Find where the given text appears and provide that cell's center as [X, Y] coordinate. 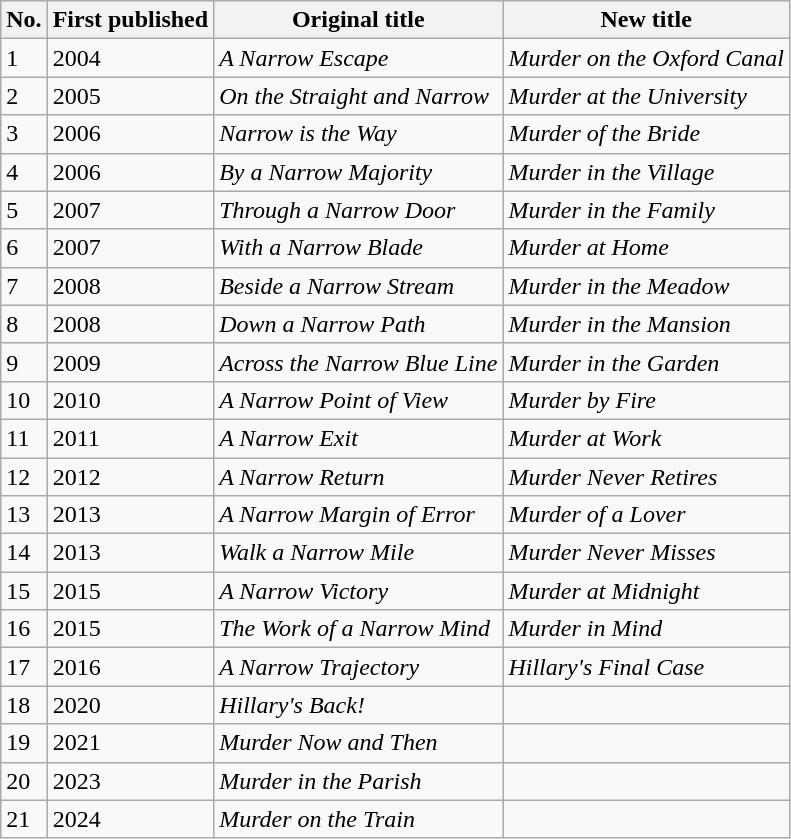
Murder in the Garden [646, 362]
Murder at the University [646, 96]
Murder of a Lover [646, 515]
2004 [130, 58]
With a Narrow Blade [358, 248]
Hillary's Back! [358, 705]
Narrow is the Way [358, 134]
15 [24, 591]
2 [24, 96]
2011 [130, 438]
New title [646, 20]
4 [24, 172]
Murder by Fire [646, 400]
17 [24, 667]
Murder in the Family [646, 210]
12 [24, 477]
Through a Narrow Door [358, 210]
16 [24, 629]
The Work of a Narrow Mind [358, 629]
Walk a Narrow Mile [358, 553]
First published [130, 20]
20 [24, 781]
2010 [130, 400]
14 [24, 553]
2009 [130, 362]
7 [24, 286]
2024 [130, 819]
18 [24, 705]
A Narrow Victory [358, 591]
21 [24, 819]
Murder at Work [646, 438]
9 [24, 362]
2023 [130, 781]
Murder in the Parish [358, 781]
A Narrow Return [358, 477]
Murder Never Retires [646, 477]
Across the Narrow Blue Line [358, 362]
5 [24, 210]
On the Straight and Narrow [358, 96]
Murder at Home [646, 248]
1 [24, 58]
A Narrow Point of View [358, 400]
Murder on the Train [358, 819]
10 [24, 400]
2020 [130, 705]
2005 [130, 96]
Murder in the Meadow [646, 286]
19 [24, 743]
By a Narrow Majority [358, 172]
Murder in the Mansion [646, 324]
A Narrow Margin of Error [358, 515]
Murder in the Village [646, 172]
3 [24, 134]
8 [24, 324]
6 [24, 248]
Murder on the Oxford Canal [646, 58]
Down a Narrow Path [358, 324]
No. [24, 20]
2012 [130, 477]
Original title [358, 20]
Murder Now and Then [358, 743]
Murder in Mind [646, 629]
Murder of the Bride [646, 134]
Beside a Narrow Stream [358, 286]
A Narrow Trajectory [358, 667]
2021 [130, 743]
2016 [130, 667]
11 [24, 438]
Murder at Midnight [646, 591]
13 [24, 515]
Murder Never Misses [646, 553]
A Narrow Escape [358, 58]
A Narrow Exit [358, 438]
Hillary's Final Case [646, 667]
